Extract the [X, Y] coordinate from the center of the cell holding the provided text.  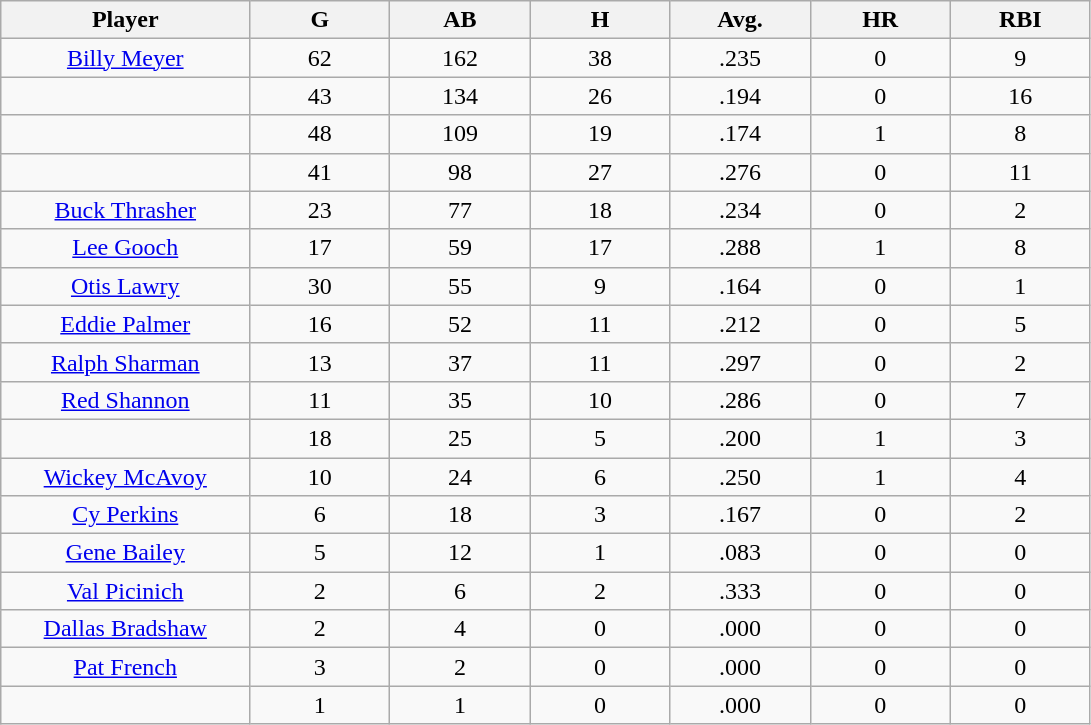
38 [600, 58]
.288 [740, 248]
.235 [740, 58]
.194 [740, 96]
7 [1020, 400]
G [320, 20]
.286 [740, 400]
.164 [740, 286]
27 [600, 172]
Billy Meyer [126, 58]
26 [600, 96]
Ralph Sharman [126, 362]
.297 [740, 362]
.276 [740, 172]
25 [460, 438]
Avg. [740, 20]
Buck Thrasher [126, 210]
Pat French [126, 667]
Lee Gooch [126, 248]
RBI [1020, 20]
Red Shannon [126, 400]
.174 [740, 134]
AB [460, 20]
48 [320, 134]
Val Picinich [126, 591]
19 [600, 134]
24 [460, 477]
HR [880, 20]
Otis Lawry [126, 286]
30 [320, 286]
Dallas Bradshaw [126, 629]
.167 [740, 515]
41 [320, 172]
55 [460, 286]
77 [460, 210]
59 [460, 248]
98 [460, 172]
.083 [740, 553]
H [600, 20]
Cy Perkins [126, 515]
12 [460, 553]
62 [320, 58]
37 [460, 362]
.200 [740, 438]
Wickey McAvoy [126, 477]
Gene Bailey [126, 553]
.250 [740, 477]
23 [320, 210]
.234 [740, 210]
134 [460, 96]
Eddie Palmer [126, 324]
13 [320, 362]
.212 [740, 324]
Player [126, 20]
162 [460, 58]
52 [460, 324]
109 [460, 134]
.333 [740, 591]
43 [320, 96]
35 [460, 400]
